Scan for the cell matching the given text and deliver its [X, Y] coordinate at center. 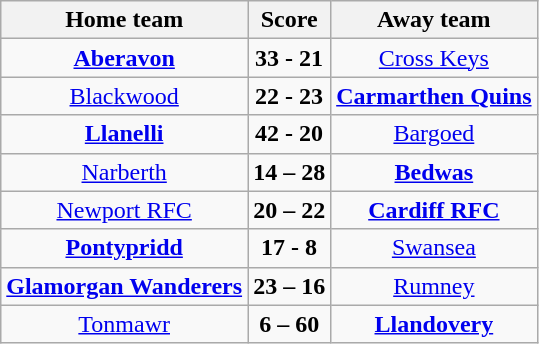
22 - 23 [290, 96]
23 – 16 [290, 286]
33 - 21 [290, 58]
Cardiff RFC [434, 210]
Away team [434, 20]
Bedwas [434, 172]
Home team [124, 20]
6 – 60 [290, 324]
Rumney [434, 286]
Narberth [124, 172]
Carmarthen Quins [434, 96]
Swansea [434, 248]
20 – 22 [290, 210]
Llanelli [124, 134]
Aberavon [124, 58]
Glamorgan Wanderers [124, 286]
Pontypridd [124, 248]
Blackwood [124, 96]
17 - 8 [290, 248]
Score [290, 20]
14 – 28 [290, 172]
Bargoed [434, 134]
Newport RFC [124, 210]
Cross Keys [434, 58]
42 - 20 [290, 134]
Tonmawr [124, 324]
Llandovery [434, 324]
